Locate the cell with the specified text and output its [x, y] center coordinate. 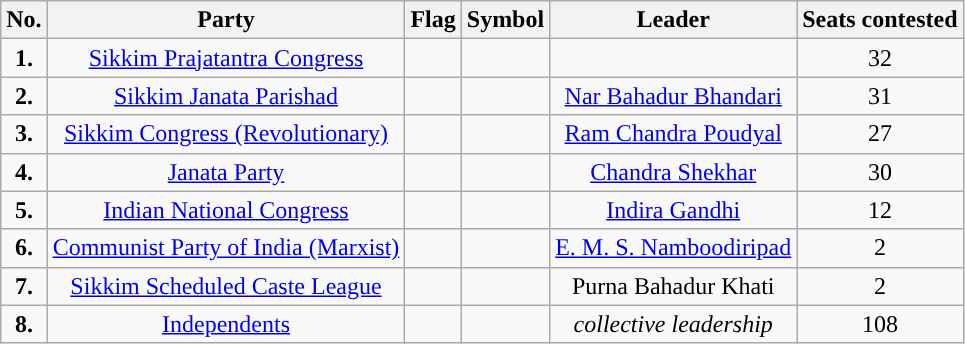
Party [226, 20]
3. [24, 134]
32 [880, 58]
Ram Chandra Poudyal [674, 134]
Janata Party [226, 172]
5. [24, 210]
1. [24, 58]
Nar Bahadur Bhandari [674, 96]
Leader [674, 20]
Indian National Congress [226, 210]
4. [24, 172]
27 [880, 134]
Independents [226, 324]
30 [880, 172]
Sikkim Janata Parishad [226, 96]
Flag [433, 20]
E. M. S. Namboodiripad [674, 248]
108 [880, 324]
Seats contested [880, 20]
8. [24, 324]
Purna Bahadur Khati [674, 286]
collective leadership [674, 324]
7. [24, 286]
No. [24, 20]
Communist Party of India (Marxist) [226, 248]
Sikkim Prajatantra Congress [226, 58]
2. [24, 96]
12 [880, 210]
Symbol [505, 20]
Indira Gandhi [674, 210]
Sikkim Congress (Revolutionary) [226, 134]
31 [880, 96]
6. [24, 248]
Chandra Shekhar [674, 172]
Sikkim Scheduled Caste League [226, 286]
